Identify which cell holds the provided text, then report its (x, y) central coordinate. 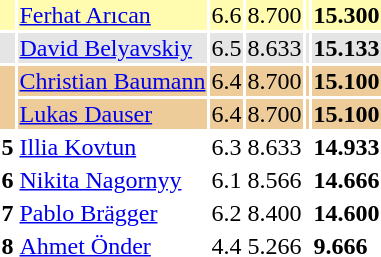
6.1 (226, 180)
David Belyavskiy (112, 48)
5 (8, 147)
15.300 (346, 15)
6 (8, 180)
Illia Kovtun (112, 147)
8.566 (274, 180)
6.5 (226, 48)
6.2 (226, 213)
Nikita Nagornyy (112, 180)
Pablo Brägger (112, 213)
6.6 (226, 15)
7 (8, 213)
15.133 (346, 48)
6.3 (226, 147)
Lukas Dauser (112, 114)
Ferhat Arıcan (112, 15)
14.933 (346, 147)
Christian Baumann (112, 81)
8.400 (274, 213)
14.666 (346, 180)
14.600 (346, 213)
